Provide the (X, Y) coordinate of the cell's center where the given text is located.  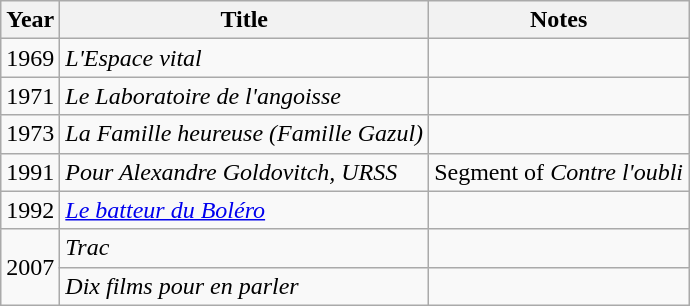
Dix films pour en parler (244, 286)
1992 (30, 210)
1971 (30, 96)
Notes (559, 20)
1969 (30, 58)
Le Laboratoire de l'angoisse (244, 96)
Year (30, 20)
La Famille heureuse (Famille Gazul) (244, 134)
Trac (244, 248)
Pour Alexandre Goldovitch, URSS (244, 172)
Le batteur du Boléro (244, 210)
Title (244, 20)
L'Espace vital (244, 58)
1991 (30, 172)
1973 (30, 134)
Segment of Contre l'oubli (559, 172)
2007 (30, 267)
